Detect which cell encompasses the target text, then output its [x, y] center coordinate. 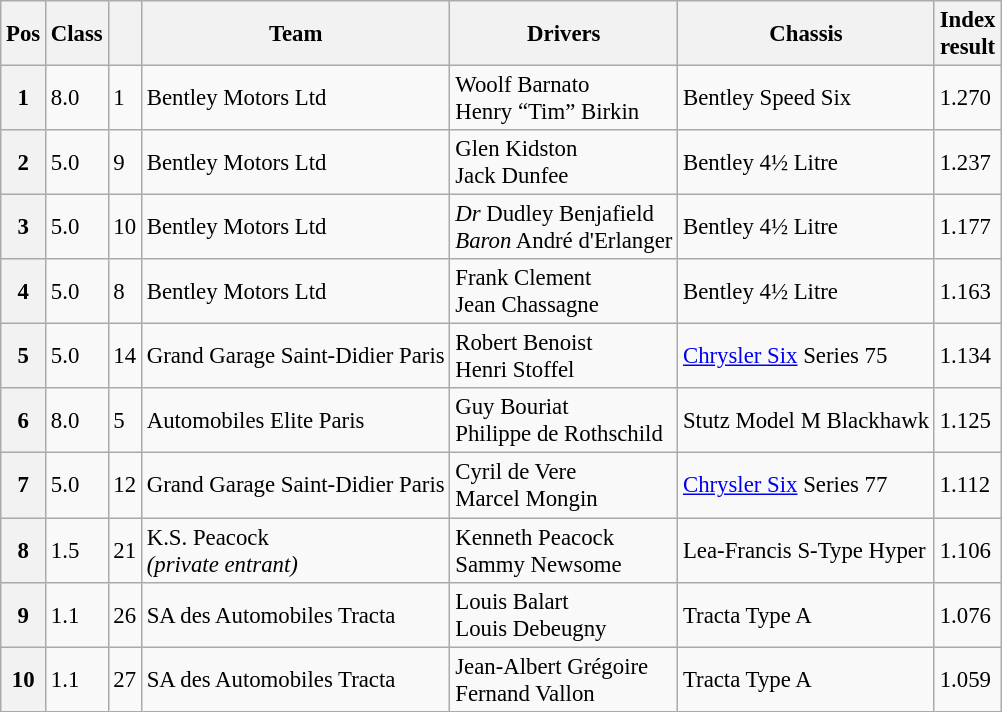
21 [124, 550]
Dr Dudley Benjafield Baron André d'Erlanger [564, 228]
1.163 [967, 292]
3 [24, 228]
Glen Kidston Jack Dunfee [564, 162]
Automobiles Elite Paris [296, 420]
Pos [24, 34]
26 [124, 614]
7 [24, 486]
Kenneth Peacock Sammy Newsome [564, 550]
Bentley Speed Six [806, 98]
Lea-Francis S-Type Hyper [806, 550]
4 [24, 292]
6 [24, 420]
Cyril de Vere Marcel Mongin [564, 486]
Chrysler Six Series 77 [806, 486]
Chassis [806, 34]
Woolf Barnato Henry “Tim” Birkin [564, 98]
1.125 [967, 420]
1.177 [967, 228]
1.270 [967, 98]
Class [78, 34]
Team [296, 34]
Guy Bouriat Philippe de Rothschild [564, 420]
14 [124, 356]
Stutz Model M Blackhawk [806, 420]
K.S. Peacock(private entrant) [296, 550]
1.134 [967, 356]
Drivers [564, 34]
1.237 [967, 162]
1.5 [78, 550]
Robert Benoist Henri Stoffel [564, 356]
2 [24, 162]
Frank Clement Jean Chassagne [564, 292]
1.106 [967, 550]
Jean-Albert Grégoire Fernand Vallon [564, 680]
Louis Balart Louis Debeugny [564, 614]
Indexresult [967, 34]
12 [124, 486]
27 [124, 680]
1.112 [967, 486]
1.059 [967, 680]
1.076 [967, 614]
Chrysler Six Series 75 [806, 356]
